Output the [x, y] coordinate of the center of the cell containing the given text.  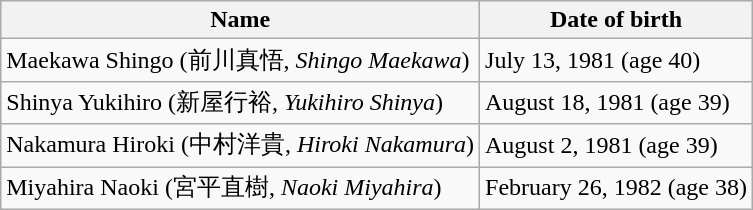
Maekawa Shingo (前川真悟, Shingo Maekawa) [240, 60]
August 2, 1981 (age 39) [616, 146]
Miyahira Naoki (宮平直樹, Naoki Miyahira) [240, 188]
Date of birth [616, 20]
February 26, 1982 (age 38) [616, 188]
August 18, 1981 (age 39) [616, 102]
Shinya Yukihiro (新屋行裕, Yukihiro Shinya) [240, 102]
Nakamura Hiroki (中村洋貴, Hiroki Nakamura) [240, 146]
Name [240, 20]
July 13, 1981 (age 40) [616, 60]
